Provide the (x, y) coordinate of the cell's center where the given text is located.  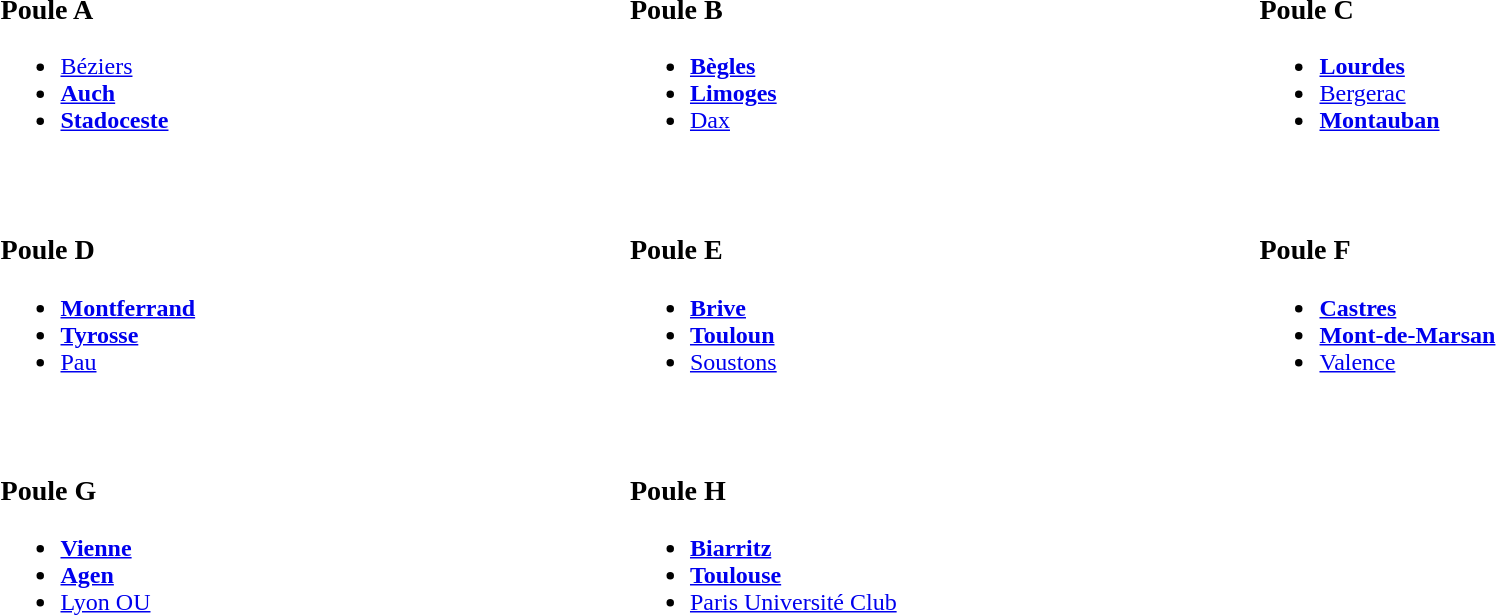
Poule EBriveToulounSoustons (935, 288)
